Scan for the cell matching the given text and deliver its [x, y] coordinate at center. 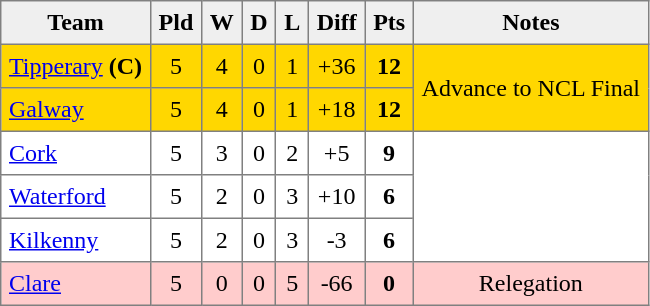
Pld [176, 23]
W [222, 23]
+10 [336, 197]
Galway [76, 110]
+5 [336, 153]
Team [76, 23]
Clare [76, 284]
Notes [530, 23]
Cork [76, 153]
-66 [336, 284]
D [259, 23]
Tipperary (C) [76, 66]
Advance to NCL Final [530, 88]
+18 [336, 110]
L [292, 23]
Waterford [76, 197]
+36 [336, 66]
Relegation [530, 284]
Pts [389, 23]
9 [389, 153]
Diff [336, 23]
Kilkenny [76, 240]
-3 [336, 240]
